Scan for the cell matching the given text and deliver its (x, y) coordinate at center. 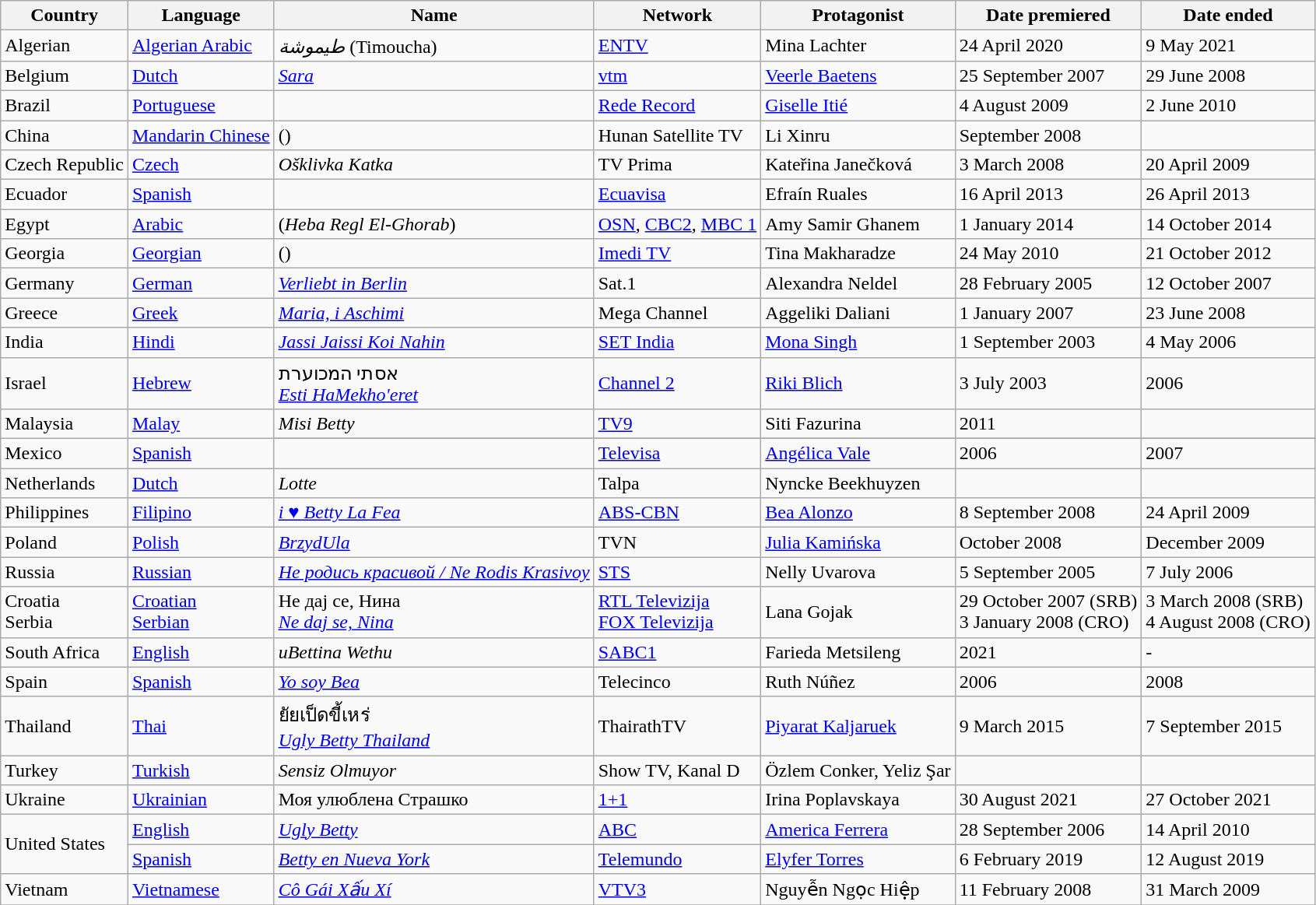
ยัยเป็ดขี้เหร่Ugly Betty Thailand (434, 726)
Maria, i Aschimi (434, 313)
24 April 2009 (1228, 513)
Hebrew (201, 383)
Algerian Arabic (201, 46)
31 March 2009 (1228, 889)
Nguyễn Ngọc Hiệp (858, 889)
OSN, CBC2, MBC 1 (677, 224)
2008 (1228, 682)
ABC (677, 830)
7 September 2015 (1228, 726)
Piyarat Kaljaruek (858, 726)
28 February 2005 (1048, 283)
4 May 2006 (1228, 342)
21 October 2012 (1228, 254)
India (65, 342)
Brazil (65, 105)
Egypt (65, 224)
Thailand (65, 726)
Li Xinru (858, 135)
Georgia (65, 254)
uBettina Wethu (434, 652)
Talpa (677, 483)
Rede Record (677, 105)
December 2009 (1228, 542)
(Heba Regl El-Ghorab) (434, 224)
Channel 2 (677, 383)
26 April 2013 (1228, 195)
Betty en Nueva York (434, 859)
Amy Samir Ghanem (858, 224)
STS (677, 572)
Vietnamese (201, 889)
9 March 2015 (1048, 726)
Greece (65, 313)
Czech Republic (65, 165)
Mega Channel (677, 313)
Thai (201, 726)
Misi Betty (434, 424)
October 2008 (1048, 542)
6 February 2019 (1048, 859)
TVN (677, 542)
25 September 2007 (1048, 75)
Show TV, Kanal D (677, 770)
30 August 2021 (1048, 800)
Lotte (434, 483)
Sensiz Olmuyor (434, 770)
TV Prima (677, 165)
1 January 2007 (1048, 313)
Spain (65, 682)
Language (201, 16)
Belgium (65, 75)
Russia (65, 572)
VTV3 (677, 889)
Не родись красивой / Ne Rodis Krasivoy (434, 572)
Ecuador (65, 195)
Protagonist (858, 16)
Bea Alonzo (858, 513)
Televisa (677, 454)
Sara (434, 75)
Elyfer Torres (858, 859)
28 September 2006 (1048, 830)
Veerle Baetens (858, 75)
29 October 2007 (SRB)3 January 2008 (CRO) (1048, 612)
3 July 2003 (1048, 383)
12 August 2019 (1228, 859)
طيموشة (Timoucha) (434, 46)
TV9 (677, 424)
2011 (1048, 424)
Lana Gojak (858, 612)
Mona Singh (858, 342)
China (65, 135)
4 August 2009 (1048, 105)
Efraín Ruales (858, 195)
Filipino (201, 513)
Czech (201, 165)
Imedi TV (677, 254)
Date ended (1228, 16)
Vietnam (65, 889)
SET India (677, 342)
Telecinco (677, 682)
Hunan Satellite TV (677, 135)
CroatianSerbian (201, 612)
20 April 2009 (1228, 165)
Country (65, 16)
ENTV (677, 46)
RTL TelevizijaFOX Televizija (677, 612)
Name (434, 16)
5 September 2005 (1048, 572)
29 June 2008 (1228, 75)
3 March 2008 (SRB)4 August 2008 (CRO) (1228, 612)
7 July 2006 (1228, 572)
16 April 2013 (1048, 195)
Network (677, 16)
9 May 2021 (1228, 46)
Arabic (201, 224)
BrzydUla (434, 542)
24 May 2010 (1048, 254)
ThairathTV (677, 726)
German (201, 283)
Georgian (201, 254)
Portuguese (201, 105)
South Africa (65, 652)
Cô Gái Xấu Xí (434, 889)
Date premiered (1048, 16)
SABC1 (677, 652)
Sat.1 (677, 283)
Nyncke Beekhuyzen (858, 483)
Malaysia (65, 424)
12 October 2007 (1228, 283)
Angélica Vale (858, 454)
3 March 2008 (1048, 165)
Tina Makharadze (858, 254)
23 June 2008 (1228, 313)
27 October 2021 (1228, 800)
Polish (201, 542)
- (1228, 652)
Israel (65, 383)
Julia Kamińska (858, 542)
Telemundo (677, 859)
Philippines (65, 513)
Yo soy Bea (434, 682)
United States (65, 844)
11 February 2008 (1048, 889)
Turkish (201, 770)
2021 (1048, 652)
14 October 2014 (1228, 224)
Nelly Uvarova (858, 572)
Turkey (65, 770)
1+1 (677, 800)
Verliebt in Berlin (434, 283)
Ecuavisa (677, 195)
2007 (1228, 454)
Ugly Betty (434, 830)
Aggeliki Daliani (858, 313)
Ukrainian (201, 800)
Riki Blich (858, 383)
אסתי המכוערתEsti HaMekho'eret (434, 383)
Не дај се, НинаNe daj se, Nina (434, 612)
CroatiaSerbia (65, 612)
Ošklivka Katka (434, 165)
vtm (677, 75)
Russian (201, 572)
Моя улюблена Страшко (434, 800)
Özlem Conker, Yeliz Şar (858, 770)
Ruth Núñez (858, 682)
America Ferrera (858, 830)
Germany (65, 283)
24 April 2020 (1048, 46)
Algerian (65, 46)
Siti Fazurina (858, 424)
Kateřina Janečková (858, 165)
Hindi (201, 342)
14 April 2010 (1228, 830)
8 September 2008 (1048, 513)
Ukraine (65, 800)
Irina Poplavskaya (858, 800)
Malay (201, 424)
September 2008 (1048, 135)
1 September 2003 (1048, 342)
Netherlands (65, 483)
Giselle Itié (858, 105)
Jassi Jaissi Koi Nahin (434, 342)
Poland (65, 542)
ABS-CBN (677, 513)
i ♥ Betty La Fea (434, 513)
Mandarin Chinese (201, 135)
2 June 2010 (1228, 105)
Mina Lachter (858, 46)
Farieda Metsileng (858, 652)
Mexico (65, 454)
Greek (201, 313)
1 January 2014 (1048, 224)
Alexandra Neldel (858, 283)
